Output the [X, Y] coordinate of the center of the cell containing the given text.  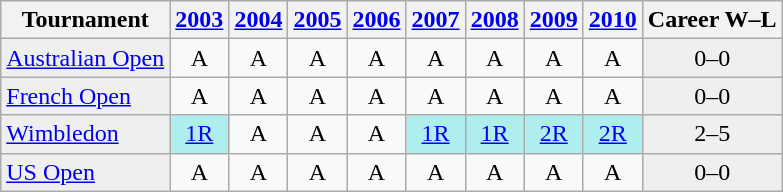
2006 [376, 20]
2003 [200, 20]
2004 [258, 20]
2–5 [712, 134]
2010 [612, 20]
Tournament [86, 20]
Career W–L [712, 20]
Wimbledon [86, 134]
Australian Open [86, 58]
US Open [86, 172]
French Open [86, 96]
2005 [318, 20]
2007 [436, 20]
2008 [494, 20]
2009 [554, 20]
